From the cell containing the given text, extract its center point as [x, y] coordinate. 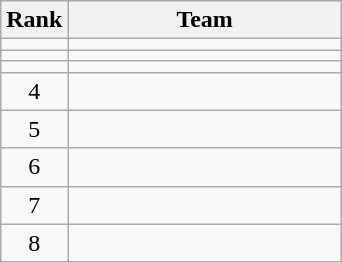
8 [34, 243]
6 [34, 167]
5 [34, 129]
Rank [34, 20]
4 [34, 91]
Team [205, 20]
7 [34, 205]
